Return the [x, y] coordinate for the center point of the cell that contains the specified text.  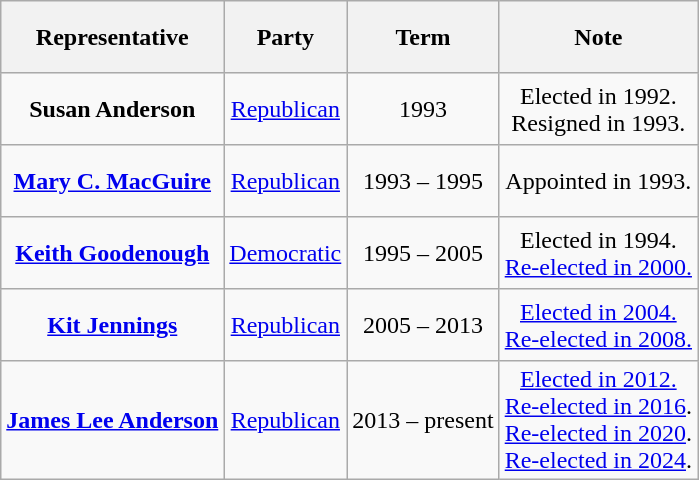
Party [286, 37]
Appointed in 1993. [598, 181]
1993 [423, 109]
Note [598, 37]
2013 – present [423, 420]
Mary C. MacGuire [112, 181]
Susan Anderson [112, 109]
Elected in 1994.Re-elected in 2000. [598, 253]
1995 – 2005 [423, 253]
2005 – 2013 [423, 325]
Elected in 2012.Re-elected in 2016.Re-elected in 2020.Re-elected in 2024. [598, 420]
Keith Goodenough [112, 253]
James Lee Anderson [112, 420]
Representative [112, 37]
Term [423, 37]
Elected in 2004.Re-elected in 2008. [598, 325]
1993 – 1995 [423, 181]
Kit Jennings [112, 325]
Elected in 1992.Resigned in 1993. [598, 109]
Democratic [286, 253]
